Pinpoint the cell where the given text exists, returning its [x, y] midpoint coordinate. 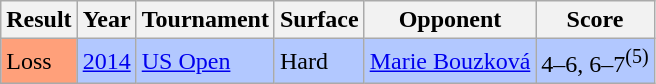
Surface [319, 20]
Tournament [205, 20]
US Open [205, 62]
Hard [319, 62]
2014 [106, 62]
Loss [39, 62]
Marie Bouzková [450, 62]
Score [595, 20]
Year [106, 20]
Result [39, 20]
Opponent [450, 20]
4–6, 6–7(5) [595, 62]
